Locate the cell with the specified text and output its [X, Y] center coordinate. 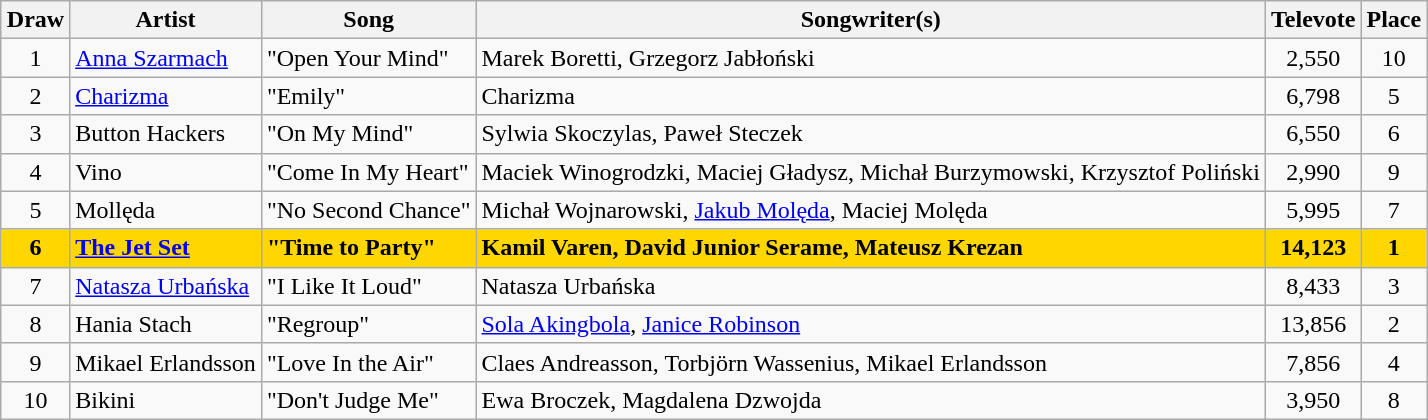
14,123 [1314, 248]
2,550 [1314, 58]
"No Second Chance" [368, 210]
Place [1394, 20]
Mollęda [166, 210]
Anna Szarmach [166, 58]
"On My Mind" [368, 134]
Marek Boretti, Grzegorz Jabłoński [871, 58]
Hania Stach [166, 324]
Song [368, 20]
Mikael Erlandsson [166, 362]
Maciek Winogrodzki, Maciej Gładysz, Michał Burzymowski, Krzysztof Poliński [871, 172]
Kamil Varen, David Junior Serame, Mateusz Krezan [871, 248]
"Emily" [368, 96]
Televote [1314, 20]
Claes Andreasson, Torbjörn Wassenius, Mikael Erlandsson [871, 362]
"Open Your Mind" [368, 58]
2,990 [1314, 172]
Button Hackers [166, 134]
6,550 [1314, 134]
Bikini [166, 400]
7,856 [1314, 362]
5,995 [1314, 210]
"Come In My Heart" [368, 172]
Sola Akingbola, Janice Robinson [871, 324]
Ewa Broczek, Magdalena Dzwojda [871, 400]
Sylwia Skoczylas, Paweł Steczek [871, 134]
"Love In the Air" [368, 362]
Songwriter(s) [871, 20]
"I Like It Loud" [368, 286]
3,950 [1314, 400]
Artist [166, 20]
Draw [35, 20]
"Regroup" [368, 324]
Michał Wojnarowski, Jakub Molęda, Maciej Molęda [871, 210]
13,856 [1314, 324]
"Time to Party" [368, 248]
8,433 [1314, 286]
"Don't Judge Me" [368, 400]
6,798 [1314, 96]
Vino [166, 172]
The Jet Set [166, 248]
